From the cell containing the given text, extract its center point as (X, Y) coordinate. 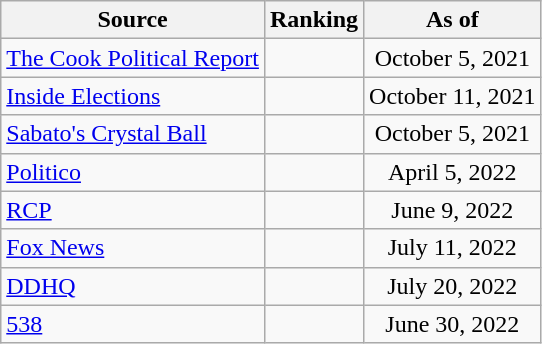
June 30, 2022 (452, 324)
RCP (133, 210)
DDHQ (133, 286)
July 20, 2022 (452, 286)
Sabato's Crystal Ball (133, 134)
June 9, 2022 (452, 210)
October 11, 2021 (452, 96)
Politico (133, 172)
The Cook Political Report (133, 58)
Ranking (314, 20)
July 11, 2022 (452, 248)
April 5, 2022 (452, 172)
As of (452, 20)
Inside Elections (133, 96)
Fox News (133, 248)
Source (133, 20)
538 (133, 324)
